Pinpoint the cell where the given text exists, returning its [X, Y] midpoint coordinate. 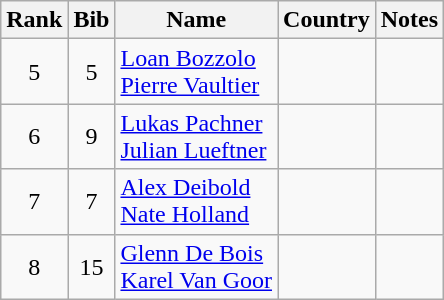
Bib [92, 20]
Notes [409, 20]
6 [34, 136]
Alex DeiboldNate Holland [196, 202]
Glenn De BoisKarel Van Goor [196, 266]
Name [196, 20]
8 [34, 266]
Rank [34, 20]
Lukas PachnerJulian Lueftner [196, 136]
Country [327, 20]
15 [92, 266]
9 [92, 136]
Loan BozzoloPierre Vaultier [196, 72]
